Provide the (x, y) coordinate of the cell's center where the given text is located.  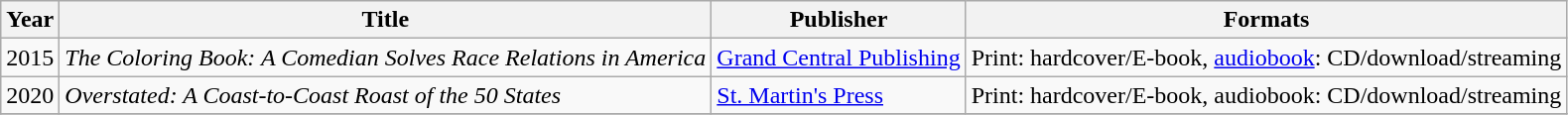
Grand Central Publishing (839, 57)
St. Martin's Press (839, 95)
2015 (30, 57)
2020 (30, 95)
Publisher (839, 20)
Formats (1266, 20)
Year (30, 20)
Overstated: A Coast-to-Coast Roast of the 50 States (385, 95)
The Coloring Book: A Comedian Solves Race Relations in America (385, 57)
Title (385, 20)
